Locate the cell with the specified text and output its (X, Y) center coordinate. 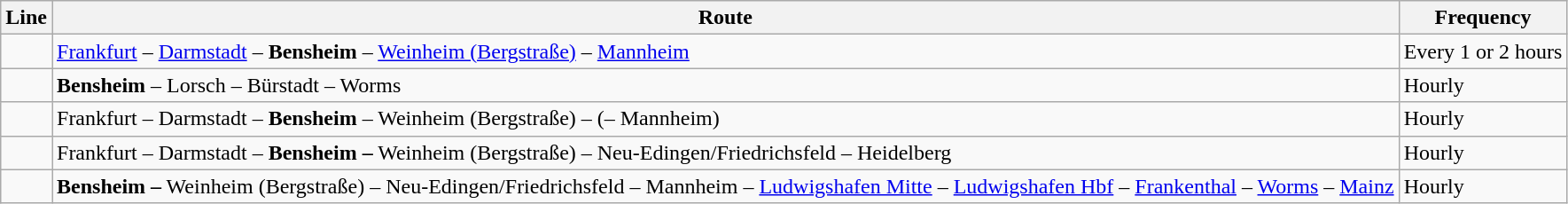
Route (725, 18)
Every 1 or 2 hours (1483, 51)
Bensheim – Lorsch – Bürstadt – Worms (725, 85)
Frequency (1483, 18)
Frankfurt – Darmstadt – Bensheim – Weinheim (Bergstraße) – Neu-Edingen/Friedrichsfeld – Heidelberg (725, 153)
Line (27, 18)
Frankfurt – Darmstadt – Bensheim – Weinheim (Bergstraße) – (– Mannheim) (725, 119)
Bensheim – Weinheim (Bergstraße) – Neu-Edingen/Friedrichsfeld – Mannheim – Ludwigshafen Mitte – Ludwigshafen Hbf – Frankenthal – Worms – Mainz (725, 186)
Frankfurt – Darmstadt – Bensheim – Weinheim (Bergstraße) – Mannheim (725, 51)
